Capture the cell that displays the provided text and extract its [x, y] central coordinate. 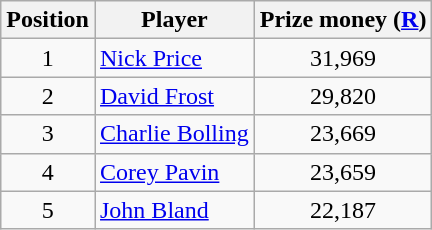
Prize money (R) [343, 20]
23,669 [343, 134]
22,187 [343, 210]
Nick Price [174, 58]
31,969 [343, 58]
1 [48, 58]
John Bland [174, 210]
2 [48, 96]
29,820 [343, 96]
5 [48, 210]
Charlie Bolling [174, 134]
Position [48, 20]
Corey Pavin [174, 172]
3 [48, 134]
David Frost [174, 96]
4 [48, 172]
23,659 [343, 172]
Player [174, 20]
